Provide the [X, Y] coordinate of the cell's center where the given text is located.  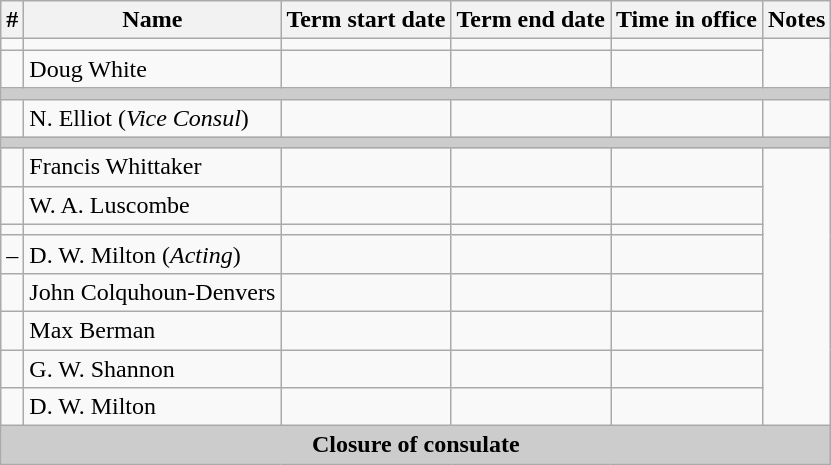
Francis Whittaker [152, 167]
Name [152, 20]
Closure of consulate [416, 445]
N. Elliot (Vice Consul) [152, 118]
G. W. Shannon [152, 369]
D. W. Milton [152, 407]
W. A. Luscombe [152, 205]
Max Berman [152, 330]
# [12, 20]
– [12, 254]
Term start date [366, 20]
Doug White [152, 69]
Notes [796, 20]
D. W. Milton (Acting) [152, 254]
Term end date [531, 20]
John Colquhoun-Denvers [152, 292]
Time in office [686, 20]
